Identify which cell holds the provided text, then report its [X, Y] central coordinate. 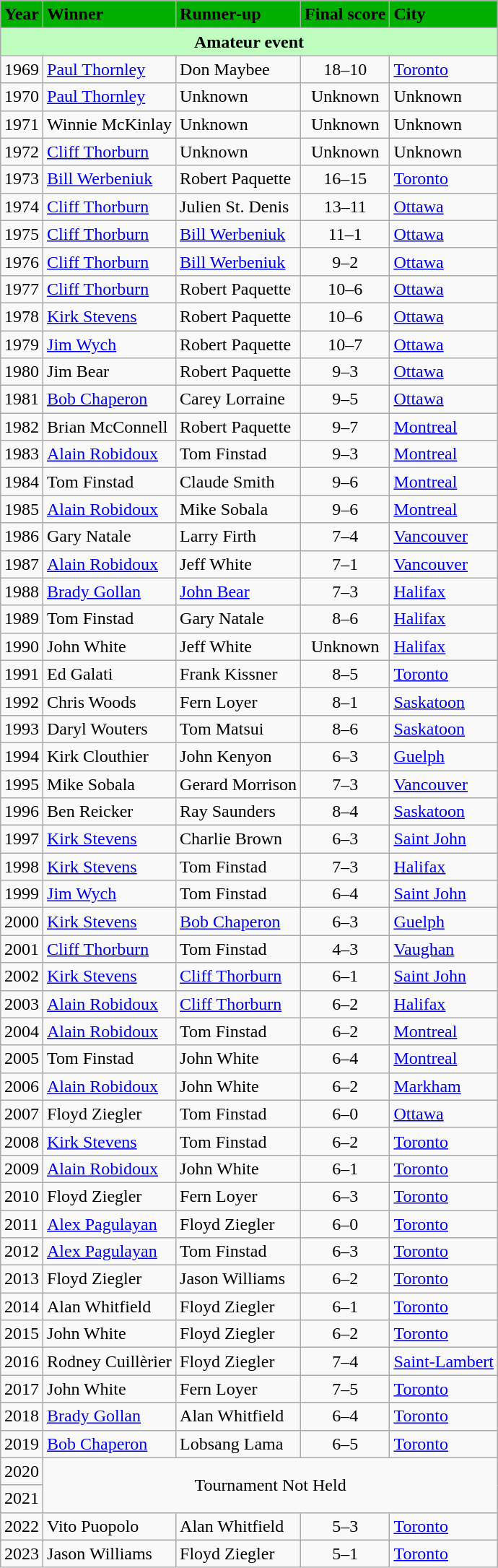
1986 [22, 537]
1982 [22, 427]
9–2 [345, 261]
2005 [22, 1059]
2015 [22, 1334]
Markham [444, 1086]
Rodney Cuillèrier [110, 1361]
2001 [22, 949]
2020 [22, 1471]
1996 [22, 812]
Kirk Clouthier [110, 756]
2019 [22, 1444]
2023 [22, 1554]
1979 [22, 345]
2022 [22, 1526]
Vaughan [444, 949]
2000 [22, 922]
1976 [22, 261]
5–3 [345, 1526]
Ed Galati [110, 674]
1998 [22, 867]
1970 [22, 97]
2016 [22, 1361]
2003 [22, 1004]
1993 [22, 729]
1991 [22, 674]
1999 [22, 894]
1974 [22, 207]
2007 [22, 1114]
Lobsang Lama [238, 1444]
2021 [22, 1499]
Tom Matsui [238, 729]
Larry Firth [238, 537]
5–1 [345, 1554]
1995 [22, 784]
Daryl Wouters [110, 729]
10–7 [345, 345]
9–5 [345, 399]
2002 [22, 976]
16–15 [345, 179]
2014 [22, 1307]
Winner [110, 14]
Ben Reicker [110, 812]
1977 [22, 289]
2017 [22, 1389]
Tournament Not Held [271, 1485]
Brian McConnell [110, 427]
1975 [22, 234]
City [444, 14]
8–1 [345, 701]
Claude Smith [238, 482]
1971 [22, 124]
2008 [22, 1141]
18–10 [345, 69]
2009 [22, 1169]
Saint-Lambert [444, 1361]
Vito Puopolo [110, 1526]
Charlie Brown [238, 839]
Frank Kissner [238, 674]
John Bear [238, 592]
2013 [22, 1279]
2010 [22, 1196]
Gerard Morrison [238, 784]
John Kenyon [238, 756]
1992 [22, 701]
Chris Woods [110, 701]
Winnie McKinlay [110, 124]
1994 [22, 756]
1973 [22, 179]
8–5 [345, 674]
9–7 [345, 427]
2012 [22, 1252]
2006 [22, 1086]
1972 [22, 152]
1985 [22, 509]
1969 [22, 69]
2011 [22, 1224]
Carey Lorraine [238, 399]
Amateur event [248, 42]
1981 [22, 399]
1984 [22, 482]
1978 [22, 316]
13–11 [345, 207]
Runner-up [238, 14]
2018 [22, 1416]
7–1 [345, 564]
6–5 [345, 1444]
1990 [22, 646]
Year [22, 14]
Julien St. Denis [238, 207]
8–4 [345, 812]
1989 [22, 619]
Don Maybee [238, 69]
2004 [22, 1031]
11–1 [345, 234]
1997 [22, 839]
Ray Saunders [238, 812]
Jim Bear [110, 372]
7–5 [345, 1389]
Final score [345, 14]
1988 [22, 592]
4–3 [345, 949]
1983 [22, 454]
1980 [22, 372]
1987 [22, 564]
